Find where the given text appears and provide that cell's center as [X, Y] coordinate. 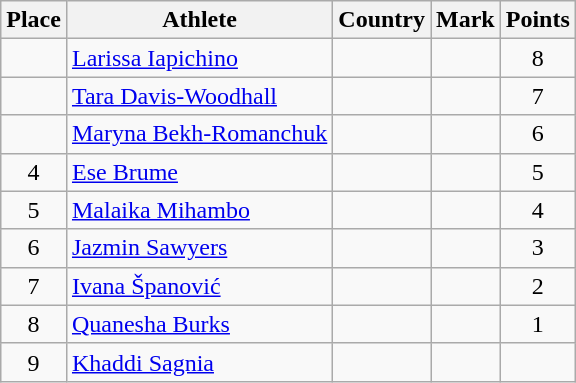
9 [34, 362]
Tara Davis-Woodhall [199, 96]
1 [538, 324]
Ivana Španović [199, 286]
Athlete [199, 20]
Ese Brume [199, 172]
Country [382, 20]
Mark [466, 20]
Khaddi Sagnia [199, 362]
Points [538, 20]
Jazmin Sawyers [199, 248]
Larissa Iapichino [199, 58]
3 [538, 248]
2 [538, 286]
Maryna Bekh-Romanchuk [199, 134]
Place [34, 20]
Quanesha Burks [199, 324]
Malaika Mihambo [199, 210]
